Scan for the cell matching the given text and deliver its (x, y) coordinate at center. 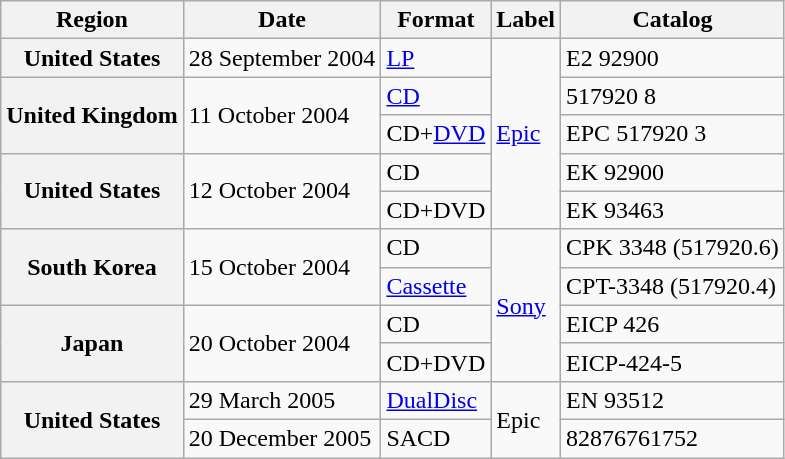
Format (436, 20)
82876761752 (673, 438)
12 October 2004 (282, 191)
Catalog (673, 20)
LP (436, 58)
EK 92900 (673, 172)
Date (282, 20)
Cassette (436, 286)
EICP-424-5 (673, 362)
29 March 2005 (282, 400)
28 September 2004 (282, 58)
20 October 2004 (282, 343)
CPT-3348 (517920.4) (673, 286)
EN 93512 (673, 400)
Label (526, 20)
15 October 2004 (282, 267)
Region (92, 20)
South Korea (92, 267)
EICP 426 (673, 324)
EPC 517920 3 (673, 134)
DualDisc (436, 400)
United Kingdom (92, 115)
517920 8 (673, 96)
E2 92900 (673, 58)
Sony (526, 305)
EK 93463 (673, 210)
SACD (436, 438)
11 October 2004 (282, 115)
20 December 2005 (282, 438)
CPK 3348 (517920.6) (673, 248)
Japan (92, 343)
